Locate the cell with the specified text and output its (X, Y) center coordinate. 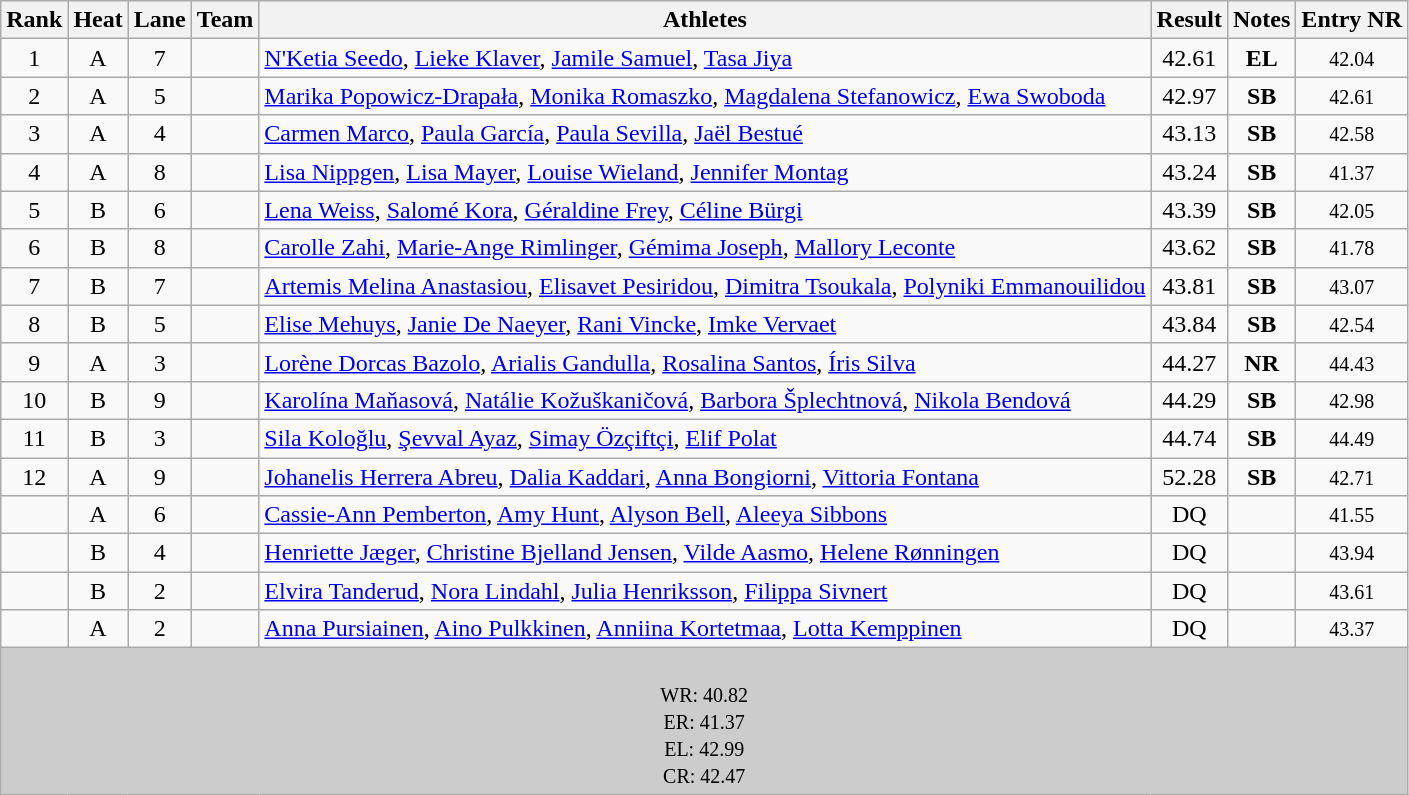
N'Ketia Seedo, Lieke Klaver, Jamile Samuel, Tasa Jiya (705, 58)
43.62 (1189, 248)
Artemis Melina Anastasiou, Elisavet Pesiridou, Dimitra Tsoukala, Polyniki Emmanouilidou (705, 286)
43.07 (1352, 286)
43.24 (1189, 172)
41.55 (1352, 515)
44.27 (1189, 362)
NR (1261, 362)
42.71 (1352, 477)
Lane (160, 20)
Rank (34, 20)
43.13 (1189, 134)
10 (34, 400)
43.37 (1352, 629)
44.43 (1352, 362)
Team (225, 20)
Heat (98, 20)
42.58 (1352, 134)
Elise Mehuys, Janie De Naeyer, Rani Vincke, Imke Vervaet (705, 324)
WR: 40.82ER: 41.37 EL: 42.99CR: 42.47 (704, 721)
43.84 (1189, 324)
Carolle Zahi, Marie-Ange Rimlinger, Gémima Joseph, Mallory Leconte (705, 248)
41.78 (1352, 248)
Lorène Dorcas Bazolo, Arialis Gandulla, Rosalina Santos, Íris Silva (705, 362)
Henriette Jæger, Christine Bjelland Jensen, Vilde Aasmo, Helene Rønningen (705, 553)
Cassie-Ann Pemberton, Amy Hunt, Alyson Bell, Aleeya Sibbons (705, 515)
Karolína Maňasová, Natálie Kožuškaničová, Barbora Šplechtnová, Nikola Bendová (705, 400)
42.04 (1352, 58)
52.28 (1189, 477)
Notes (1261, 20)
43.39 (1189, 210)
44.29 (1189, 400)
Entry NR (1352, 20)
44.49 (1352, 438)
EL (1261, 58)
Marika Popowicz-Drapała, Monika Romaszko, Magdalena Stefanowicz, Ewa Swoboda (705, 96)
42.97 (1189, 96)
42.98 (1352, 400)
12 (34, 477)
Athletes (705, 20)
Elvira Tanderud, Nora Lindahl, Julia Henriksson, Filippa Sivnert (705, 591)
Carmen Marco, Paula García, Paula Sevilla, Jaël Bestué (705, 134)
Anna Pursiainen, Aino Pulkkinen, Anniina Kortetmaa, Lotta Kemppinen (705, 629)
Johanelis Herrera Abreu, Dalia Kaddari, Anna Bongiorni, Vittoria Fontana (705, 477)
11 (34, 438)
Result (1189, 20)
43.61 (1352, 591)
1 (34, 58)
43.94 (1352, 553)
Sila Koloğlu, Şevval Ayaz, Simay Özçiftçi, Elif Polat (705, 438)
Lisa Nippgen, Lisa Mayer, Louise Wieland, Jennifer Montag (705, 172)
Lena Weiss, Salomé Kora, Géraldine Frey, Céline Bürgi (705, 210)
41.37 (1352, 172)
44.74 (1189, 438)
42.05 (1352, 210)
43.81 (1189, 286)
42.54 (1352, 324)
